Pinpoint the cell where the given text exists, returning its (X, Y) midpoint coordinate. 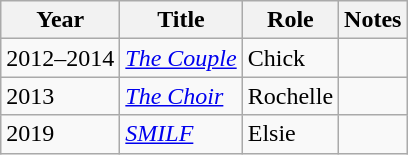
Elsie (290, 134)
Notes (373, 20)
The Choir (181, 96)
Title (181, 20)
Chick (290, 58)
Rochelle (290, 96)
The Couple (181, 58)
2012–2014 (60, 58)
SMILF (181, 134)
Year (60, 20)
2019 (60, 134)
Role (290, 20)
2013 (60, 96)
